Pinpoint the cell where the given text exists, returning its [X, Y] midpoint coordinate. 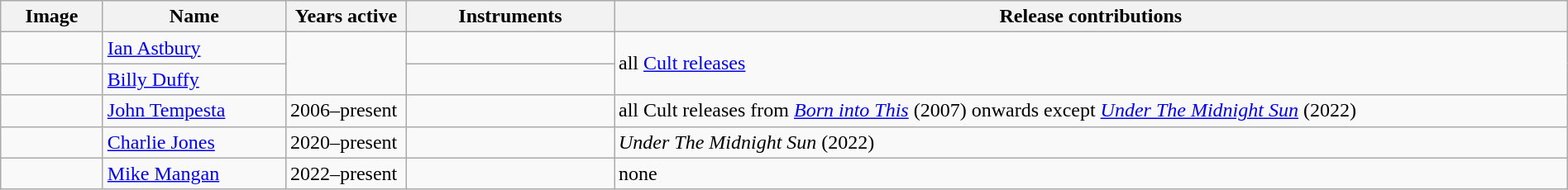
Billy Duffy [194, 79]
Image [52, 17]
2022–present [346, 173]
Charlie Jones [194, 142]
all Cult releases [1090, 64]
2006–present [346, 111]
Under The Midnight Sun (2022) [1090, 142]
Years active [346, 17]
Release contributions [1090, 17]
Instruments [509, 17]
Ian Astbury [194, 48]
Name [194, 17]
John Tempesta [194, 111]
2020–present [346, 142]
all Cult releases from Born into This (2007) onwards except Under The Midnight Sun (2022) [1090, 111]
none [1090, 173]
Mike Mangan [194, 173]
